Capture the cell that displays the provided text and extract its [x, y] central coordinate. 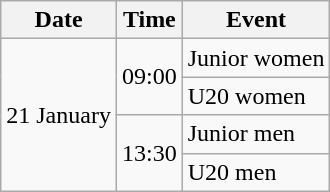
Time [149, 20]
Junior men [256, 134]
U20 women [256, 96]
09:00 [149, 77]
Event [256, 20]
U20 men [256, 172]
13:30 [149, 153]
Junior women [256, 58]
21 January [59, 115]
Date [59, 20]
